Scan for the cell matching the given text and deliver its [x, y] coordinate at center. 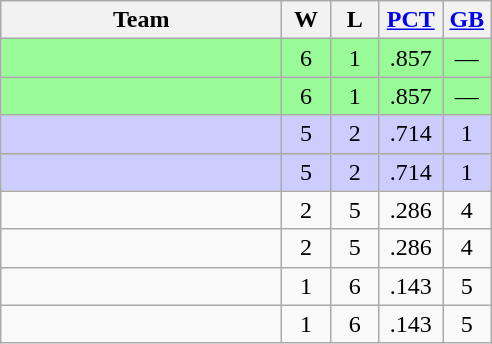
W [306, 20]
Team [142, 20]
GB [466, 20]
L [354, 20]
PCT [411, 20]
